Find where the given text appears and provide that cell's center as (x, y) coordinate. 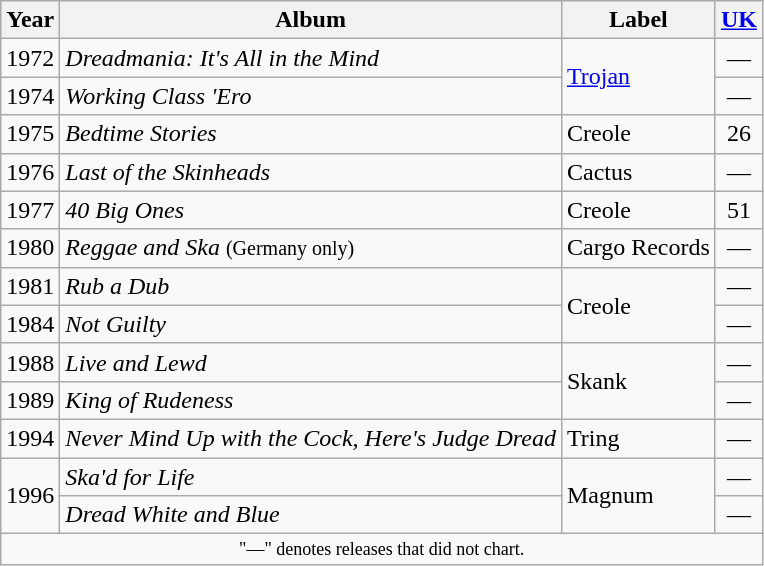
Not Guilty (311, 324)
Reggae and Ska (Germany only) (311, 248)
Year (30, 20)
40 Big Ones (311, 210)
Bedtime Stories (311, 134)
Last of the Skinheads (311, 172)
Cactus (638, 172)
Label (638, 20)
Skank (638, 381)
King of Rudeness (311, 400)
Never Mind Up with the Cock, Here's Judge Dread (311, 438)
Ska'd for Life (311, 477)
1975 (30, 134)
Tring (638, 438)
Dreadmania: It's All in the Mind (311, 58)
51 (738, 210)
Working Class 'Ero (311, 96)
Album (311, 20)
1994 (30, 438)
Dread White and Blue (311, 515)
Magnum (638, 496)
1972 (30, 58)
Trojan (638, 77)
1984 (30, 324)
1977 (30, 210)
Cargo Records (638, 248)
Rub a Dub (311, 286)
1976 (30, 172)
26 (738, 134)
"—" denotes releases that did not chart. (382, 550)
1980 (30, 248)
UK (738, 20)
1981 (30, 286)
1988 (30, 362)
1974 (30, 96)
Live and Lewd (311, 362)
1996 (30, 496)
1989 (30, 400)
